Identify which cell holds the provided text, then report its [X, Y] central coordinate. 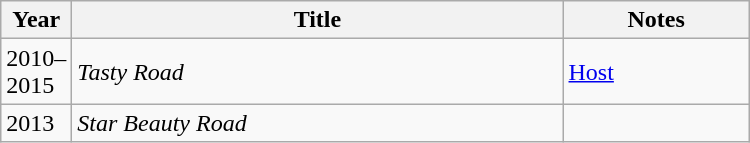
Notes [656, 20]
2010–2015 [36, 72]
Tasty Road [318, 72]
Host [656, 72]
Title [318, 20]
Star Beauty Road [318, 123]
Year [36, 20]
2013 [36, 123]
